Provide the (x, y) coordinate of the cell's center where the given text is located.  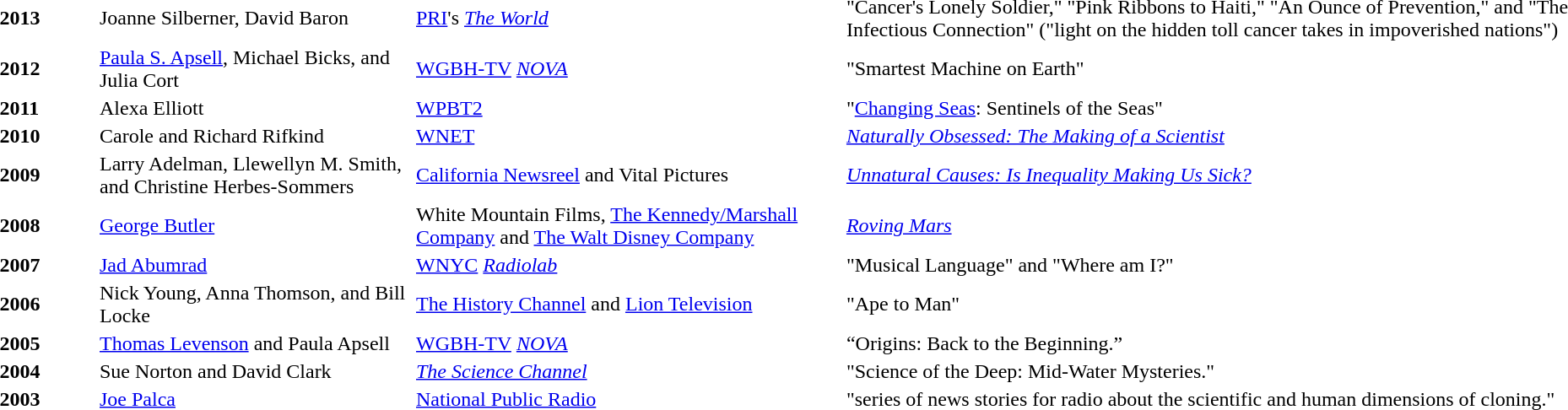
WNYC Radiolab (630, 265)
WPBT2 (630, 108)
The History Channel and Lion Television (630, 304)
Carole and Richard Rifkind (255, 136)
George Butler (255, 226)
California Newsreel and Vital Pictures (630, 175)
Larry Adelman, Llewellyn M. Smith, and Christine Herbes-Sommers (255, 175)
Nick Young, Anna Thomson, and Bill Locke (255, 304)
The Science Channel (630, 371)
Jad Abumrad (255, 265)
White Mountain Films, The Kennedy/Marshall Company and The Walt Disney Company (630, 226)
WNET (630, 136)
Paula S. Apsell, Michael Bicks, and Julia Cort (255, 69)
Alexa Elliott (255, 108)
Sue Norton and David Clark (255, 371)
Thomas Levenson and Paula Apsell (255, 343)
